Detect which cell encompasses the target text, then output its (x, y) center coordinate. 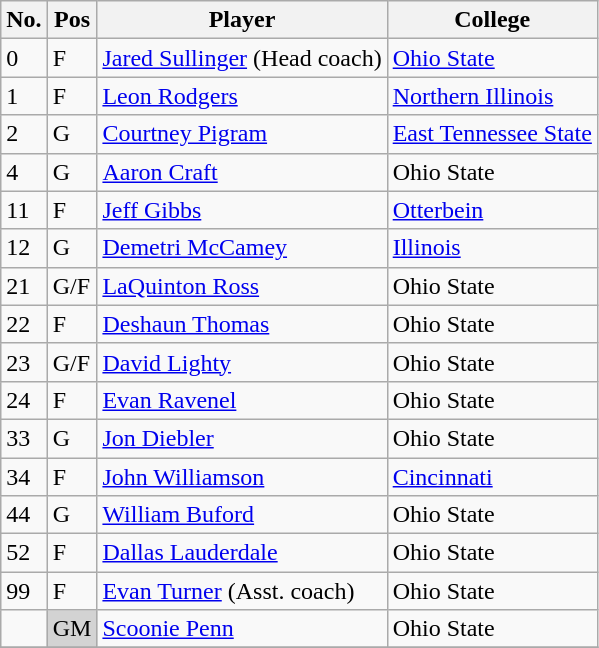
1 (24, 96)
Otterbein (492, 210)
Jon Diebler (242, 438)
Dallas Lauderdale (242, 553)
12 (24, 248)
Jeff Gibbs (242, 210)
Demetri McCamey (242, 248)
23 (24, 362)
Illinois (492, 248)
Jared Sullinger (Head coach) (242, 58)
34 (24, 477)
Player (242, 20)
Leon Rodgers (242, 96)
Northern Illinois (492, 96)
44 (24, 515)
2 (24, 134)
Deshaun Thomas (242, 324)
GM (72, 629)
Evan Turner (Asst. coach) (242, 591)
22 (24, 324)
99 (24, 591)
Courtney Pigram (242, 134)
52 (24, 553)
33 (24, 438)
College (492, 20)
0 (24, 58)
East Tennessee State (492, 134)
John Williamson (242, 477)
11 (24, 210)
Cincinnati (492, 477)
21 (24, 286)
24 (24, 400)
Scoonie Penn (242, 629)
William Buford (242, 515)
David Lighty (242, 362)
Evan Ravenel (242, 400)
No. (24, 20)
LaQuinton Ross (242, 286)
Aaron Craft (242, 172)
4 (24, 172)
Pos (72, 20)
